From the cell containing the given text, extract its center point as (X, Y) coordinate. 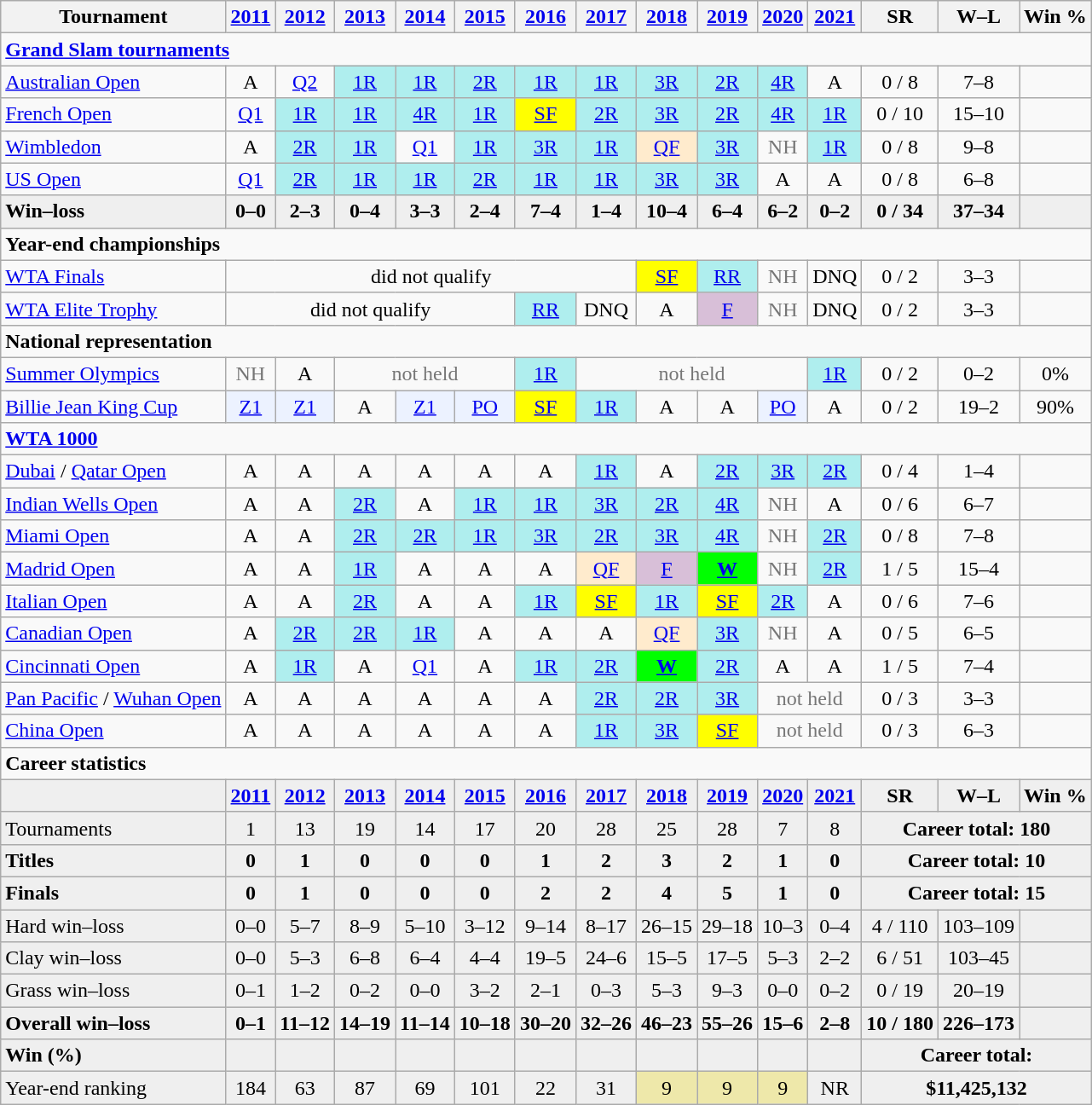
13 (305, 828)
Grass win–loss (113, 991)
8–9 (365, 925)
2–1 (546, 991)
4 (667, 893)
0 / 10 (900, 114)
Year-end championships (546, 244)
WTA 1000 (546, 439)
87 (365, 1088)
9–3 (728, 991)
6–3 (979, 731)
Wimbledon (113, 147)
46–23 (667, 1023)
19–5 (546, 958)
103–45 (979, 958)
5–10 (425, 925)
20 (546, 828)
5–7 (305, 925)
Tournament (113, 17)
15–10 (979, 114)
226–173 (979, 1023)
10–3 (783, 925)
24–6 (605, 958)
Hard win–loss (113, 925)
French Open (113, 114)
2–4 (484, 211)
Career total: 180 (977, 828)
WTA Elite Trophy (113, 309)
15–4 (979, 569)
6–7 (979, 504)
$11,425,132 (977, 1088)
19 (365, 828)
China Open (113, 731)
Billie Jean King Cup (113, 407)
Overall win–loss (113, 1023)
20–19 (979, 991)
Dubai / Qatar Open (113, 472)
37–34 (979, 211)
0% (1055, 373)
Q2 (305, 82)
1–2 (305, 991)
Madrid Open (113, 569)
90% (1055, 407)
9–8 (979, 147)
5 (728, 893)
Year-end ranking (113, 1088)
29–18 (728, 925)
National representation (546, 341)
Career total: 15 (977, 893)
15–5 (667, 958)
8–17 (605, 925)
32–26 (605, 1023)
Win–loss (113, 211)
6–5 (979, 633)
Career statistics (546, 763)
0 / 4 (900, 472)
2–2 (835, 958)
17–5 (728, 958)
25 (667, 828)
Grand Slam tournaments (546, 49)
10–4 (667, 211)
9–14 (546, 925)
US Open (113, 179)
4 / 110 (900, 925)
17 (484, 828)
15–6 (783, 1023)
2–8 (835, 1023)
55–26 (728, 1023)
11–14 (425, 1023)
NR (835, 1088)
Clay win–loss (113, 958)
Career total: 10 (977, 860)
19–2 (979, 407)
184 (251, 1088)
Cincinnati Open (113, 666)
0 / 19 (900, 991)
0–3 (605, 991)
Australian Open (113, 82)
2–3 (305, 211)
0 / 5 (900, 633)
3–2 (484, 991)
26–15 (667, 925)
14 (425, 828)
0 / 34 (900, 211)
6–2 (783, 211)
Finals (113, 893)
Canadian Open (113, 633)
3–12 (484, 925)
10 / 180 (900, 1023)
Miami Open (113, 536)
Career total: (977, 1056)
63 (305, 1088)
Summer Olympics (113, 373)
Italian Open (113, 601)
WTA Finals (113, 276)
7–6 (979, 601)
30–20 (546, 1023)
3 (667, 860)
Win (%) (113, 1056)
103–109 (979, 925)
Indian Wells Open (113, 504)
Titles (113, 860)
8 (835, 828)
6 / 51 (900, 958)
Tournaments (113, 828)
101 (484, 1088)
14–19 (365, 1023)
31 (605, 1088)
22 (546, 1088)
10–18 (484, 1023)
7 (783, 828)
11–12 (305, 1023)
69 (425, 1088)
Pan Pacific / Wuhan Open (113, 698)
4–4 (484, 958)
